Pinpoint the cell where the given text exists, returning its [X, Y] midpoint coordinate. 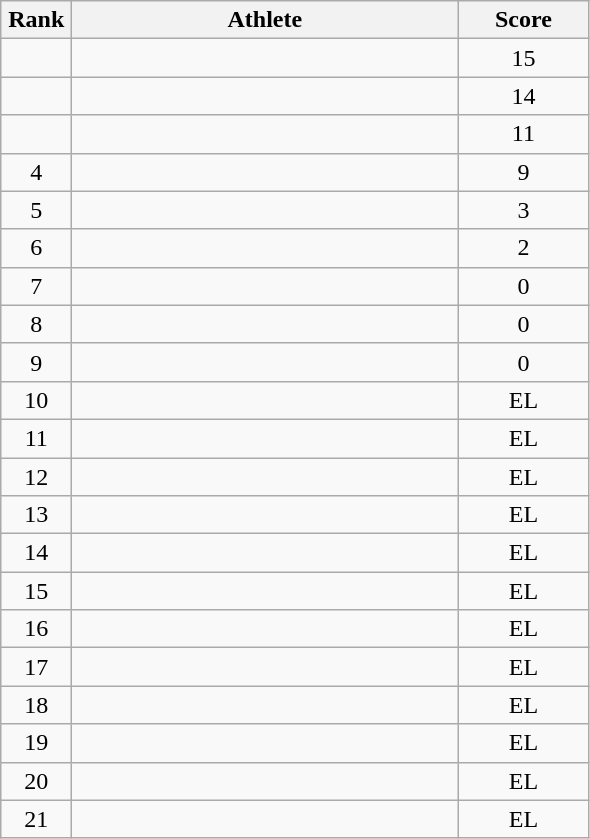
21 [36, 819]
8 [36, 324]
3 [524, 210]
4 [36, 172]
18 [36, 705]
20 [36, 781]
16 [36, 629]
19 [36, 743]
Score [524, 20]
2 [524, 248]
5 [36, 210]
10 [36, 400]
17 [36, 667]
12 [36, 477]
6 [36, 248]
7 [36, 286]
Rank [36, 20]
13 [36, 515]
Athlete [265, 20]
